Search for the cell housing the specified text and yield its [x, y] center coordinate. 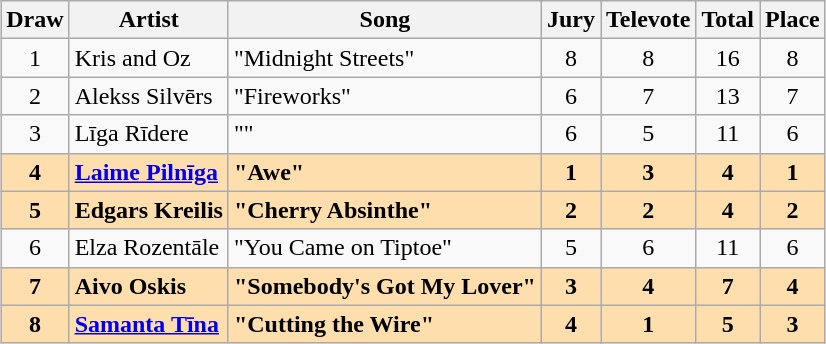
Kris and Oz [148, 58]
Elza Rozentāle [148, 248]
"Cutting the Wire" [384, 324]
13 [728, 96]
"Fireworks" [384, 96]
"Midnight Streets" [384, 58]
Samanta Tīna [148, 324]
Place [793, 20]
"Cherry Absinthe" [384, 210]
Televote [648, 20]
"" [384, 134]
Līga Rīdere [148, 134]
"You Came on Tiptoe" [384, 248]
Draw [35, 20]
"Somebody's Got My Lover" [384, 286]
Artist [148, 20]
Total [728, 20]
Laime Pilnīga [148, 172]
Jury [570, 20]
Edgars Kreilis [148, 210]
"Awe" [384, 172]
Song [384, 20]
Aivo Oskis [148, 286]
16 [728, 58]
Alekss Silvērs [148, 96]
